Return [x, y] of the center of cell containing provided text 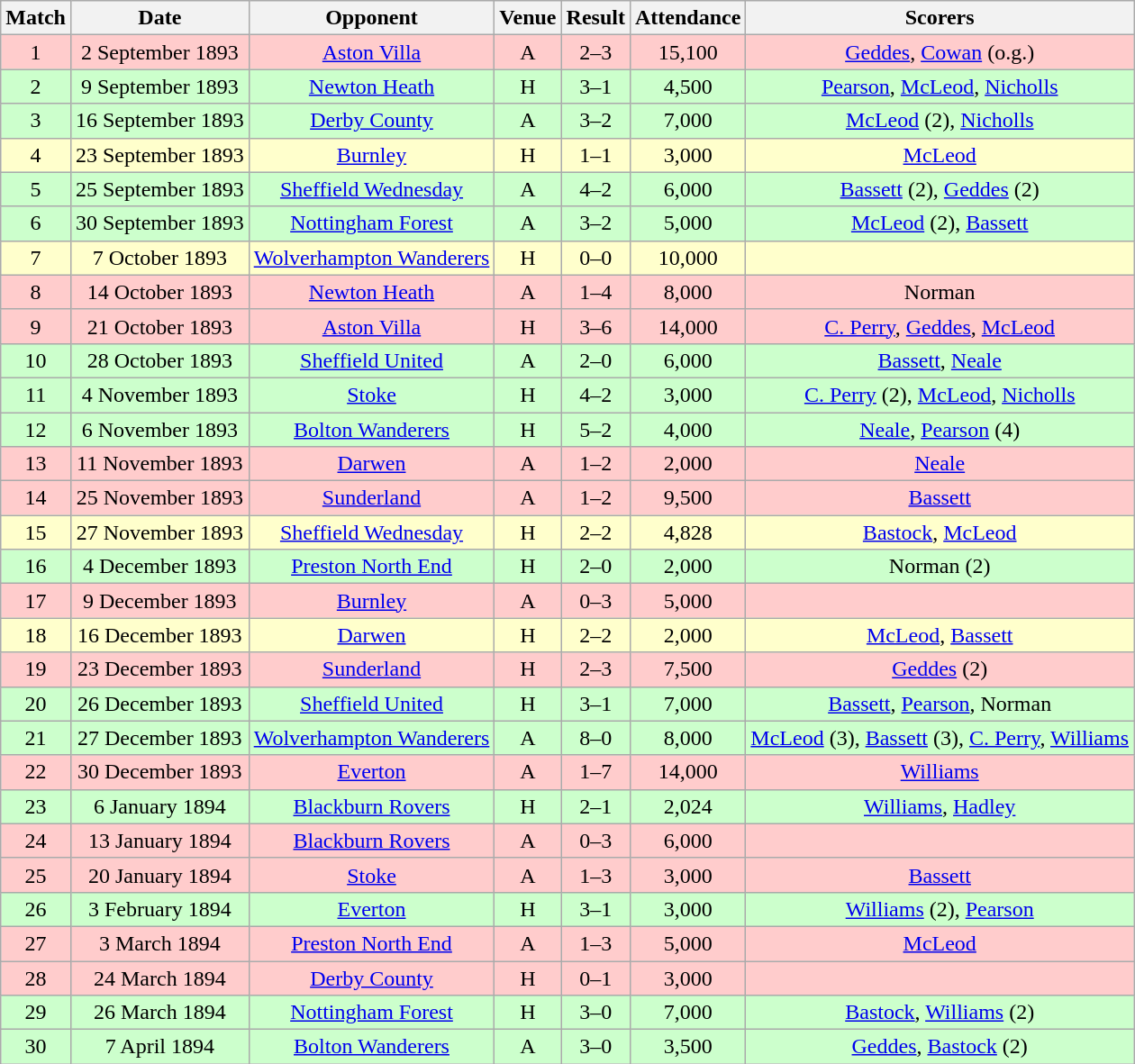
22 [36, 772]
14 October 1893 [159, 292]
Norman [940, 292]
4,000 [687, 430]
30 December 1893 [159, 772]
4 December 1893 [159, 567]
8 [36, 292]
24 [36, 841]
Match [36, 18]
1 [36, 52]
4 November 1893 [159, 395]
3 February 1894 [159, 909]
7 April 1894 [159, 1047]
3 March 1894 [159, 943]
Bassett, Pearson, Norman [940, 704]
1–4 [595, 292]
5–2 [595, 430]
26 [36, 909]
26 December 1893 [159, 704]
7 October 1893 [159, 258]
Bassett, Neale [940, 360]
9 [36, 326]
0–0 [595, 258]
2 September 1893 [159, 52]
14 [36, 498]
3 [36, 121]
Bassett (2), Geddes (2) [940, 189]
Williams (2), Pearson [940, 909]
1–7 [595, 772]
Bastock, Williams (2) [940, 1013]
1–1 [595, 155]
McLeod (2), Nicholls [940, 121]
27 November 1893 [159, 532]
2–1 [595, 806]
4,828 [687, 532]
Attendance [687, 18]
20 January 1894 [159, 875]
Neale [940, 464]
McLeod, Bassett [940, 635]
6 [36, 223]
Date [159, 18]
16 September 1893 [159, 121]
25 [36, 875]
Geddes, Cowan (o.g.) [940, 52]
Neale, Pearson (4) [940, 430]
9 September 1893 [159, 86]
16 December 1893 [159, 635]
6 November 1893 [159, 430]
29 [36, 1013]
Venue [528, 18]
16 [36, 567]
25 September 1893 [159, 189]
McLeod (2), Bassett [940, 223]
3,500 [687, 1047]
21 October 1893 [159, 326]
Pearson, McLeod, Nicholls [940, 86]
9 December 1893 [159, 601]
Williams, Hadley [940, 806]
10 [36, 360]
4,500 [687, 86]
30 [36, 1047]
15,100 [687, 52]
12 [36, 430]
Williams [940, 772]
23 September 1893 [159, 155]
C. Perry (2), McLeod, Nicholls [940, 395]
30 September 1893 [159, 223]
2 [36, 86]
Scorers [940, 18]
13 [36, 464]
10,000 [687, 258]
7 [36, 258]
28 [36, 978]
Bastock, McLeod [940, 532]
4 [36, 155]
25 November 1893 [159, 498]
24 March 1894 [159, 978]
Geddes, Bastock (2) [940, 1047]
6 January 1894 [159, 806]
27 December 1893 [159, 738]
15 [36, 532]
Norman (2) [940, 567]
28 October 1893 [159, 360]
Opponent [371, 18]
11 November 1893 [159, 464]
9,500 [687, 498]
26 March 1894 [159, 1013]
13 January 1894 [159, 841]
21 [36, 738]
Result [595, 18]
19 [36, 669]
17 [36, 601]
20 [36, 704]
2,024 [687, 806]
3–6 [595, 326]
27 [36, 943]
5 [36, 189]
18 [36, 635]
7,500 [687, 669]
Geddes (2) [940, 669]
23 [36, 806]
8–0 [595, 738]
C. Perry, Geddes, McLeod [940, 326]
McLeod (3), Bassett (3), C. Perry, Williams [940, 738]
0–1 [595, 978]
11 [36, 395]
23 December 1893 [159, 669]
